Identify which cell holds the provided text, then report its (x, y) central coordinate. 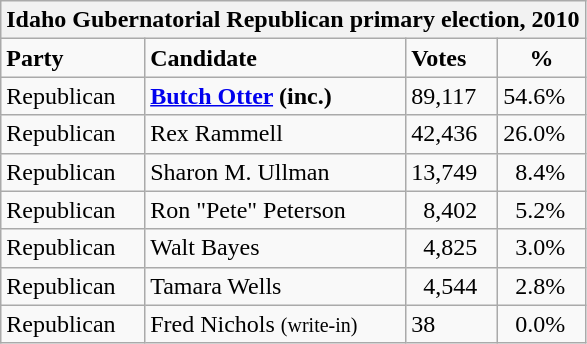
Ron "Pete" Peterson (276, 210)
5.2% (542, 210)
% (542, 58)
Sharon M. Ullman (276, 172)
8,402 (452, 210)
Idaho Gubernatorial Republican primary election, 2010 (293, 20)
Butch Otter (inc.) (276, 96)
54.6% (542, 96)
38 (452, 324)
Tamara Wells (276, 286)
26.0% (542, 134)
89,117 (452, 96)
Fred Nichols (write-in) (276, 324)
Votes (452, 58)
0.0% (542, 324)
13,749 (452, 172)
Walt Bayes (276, 248)
4,544 (452, 286)
Party (73, 58)
Rex Rammell (276, 134)
8.4% (542, 172)
42,436 (452, 134)
2.8% (542, 286)
Candidate (276, 58)
3.0% (542, 248)
4,825 (452, 248)
